Scan for the cell matching the given text and deliver its [x, y] coordinate at center. 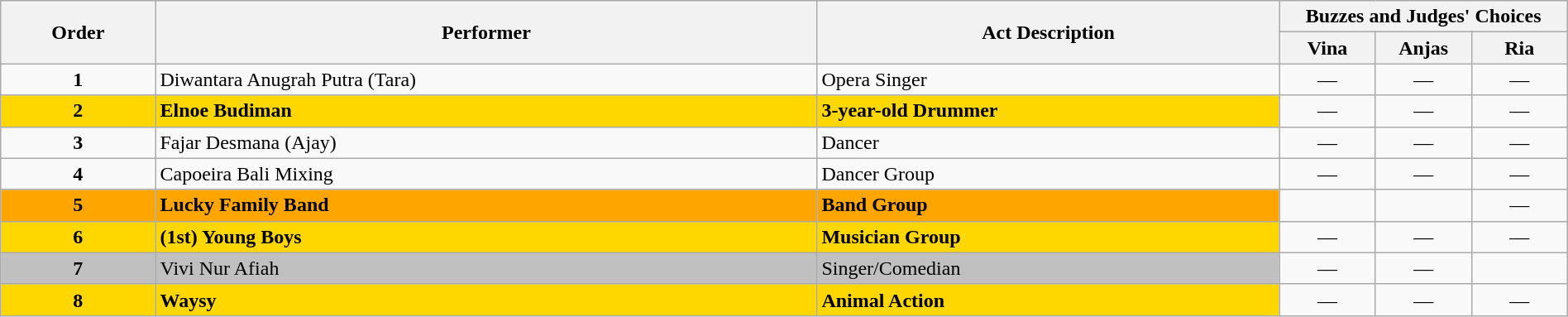
6 [78, 237]
Lucky Family Band [486, 205]
Anjas [1423, 48]
Fajar Desmana (Ajay) [486, 142]
3-year-old Drummer [1049, 111]
1 [78, 79]
Ria [1519, 48]
Singer/Comedian [1049, 268]
Waysy [486, 300]
Capoeira Bali Mixing [486, 174]
8 [78, 300]
Vina [1327, 48]
3 [78, 142]
Animal Action [1049, 300]
5 [78, 205]
Order [78, 32]
Diwantara Anugrah Putra (Tara) [486, 79]
Dancer Group [1049, 174]
4 [78, 174]
Opera Singer [1049, 79]
2 [78, 111]
Act Description [1049, 32]
Musician Group [1049, 237]
Performer [486, 32]
Buzzes and Judges' Choices [1423, 17]
Band Group [1049, 205]
Elnoe Budiman [486, 111]
7 [78, 268]
(1st) Young Boys [486, 237]
Vivi Nur Afiah [486, 268]
Dancer [1049, 142]
